Scan for the cell matching the given text and deliver its (x, y) coordinate at center. 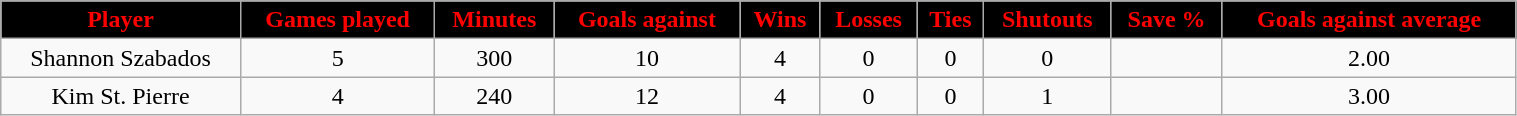
Minutes (494, 20)
Kim St. Pierre (121, 96)
Goals against (647, 20)
Wins (780, 20)
Save % (1166, 20)
3.00 (1369, 96)
1 (1048, 96)
Ties (950, 20)
Losses (868, 20)
2.00 (1369, 58)
Shannon Szabados (121, 58)
5 (338, 58)
Shutouts (1048, 20)
240 (494, 96)
Player (121, 20)
Goals against average (1369, 20)
300 (494, 58)
Games played (338, 20)
12 (647, 96)
10 (647, 58)
